From the cell containing the given text, extract its center point as [X, Y] coordinate. 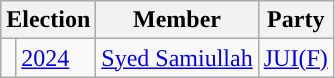
2024 [56, 58]
Election [48, 20]
Party [296, 20]
Member [177, 20]
JUI(F) [296, 58]
Syed Samiullah [177, 58]
